Detect which cell encompasses the target text, then output its (X, Y) center coordinate. 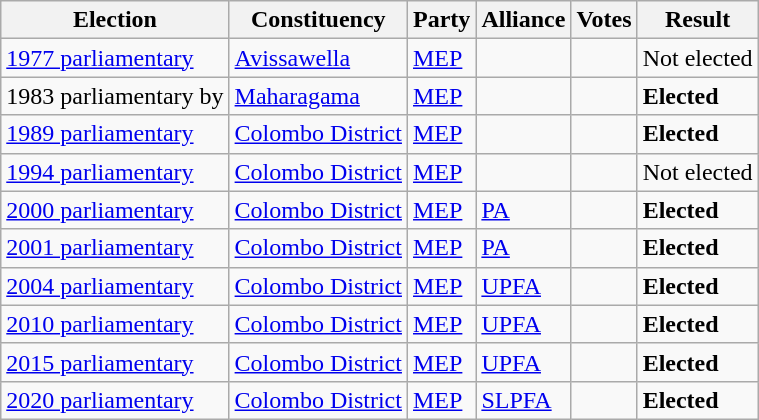
Maharagama (318, 96)
2000 parliamentary (115, 210)
Party (441, 20)
Result (698, 20)
2010 parliamentary (115, 324)
1994 parliamentary (115, 172)
SLPFA (524, 400)
Votes (604, 20)
Alliance (524, 20)
Constituency (318, 20)
1989 parliamentary (115, 134)
1983 parliamentary by (115, 96)
2015 parliamentary (115, 362)
1977 parliamentary (115, 58)
2004 parliamentary (115, 286)
2020 parliamentary (115, 400)
2001 parliamentary (115, 248)
Avissawella (318, 58)
Election (115, 20)
